Provide the (x, y) coordinate of the cell's center where the given text is located.  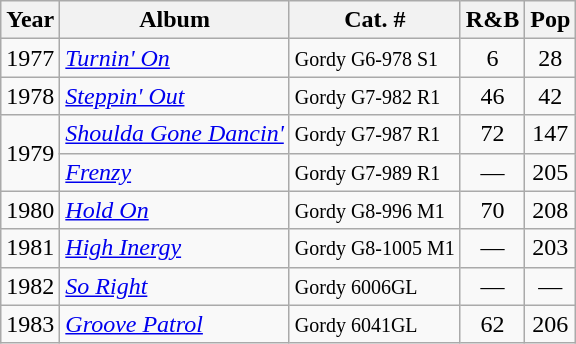
6 (492, 58)
1978 (30, 96)
Gordy 6041GL (374, 324)
Shoulda Gone Dancin' (175, 134)
Gordy G8-1005 M1 (374, 248)
72 (492, 134)
Hold On (175, 210)
Frenzy (175, 172)
1982 (30, 286)
High Inergy (175, 248)
1979 (30, 153)
Year (30, 20)
208 (550, 210)
1981 (30, 248)
R&B (492, 20)
147 (550, 134)
So Right (175, 286)
Pop (550, 20)
205 (550, 172)
Groove Patrol (175, 324)
28 (550, 58)
Gordy G7-982 R1 (374, 96)
1983 (30, 324)
Steppin' Out (175, 96)
Gordy G7-989 R1 (374, 172)
1977 (30, 58)
62 (492, 324)
Cat. # (374, 20)
206 (550, 324)
Album (175, 20)
1980 (30, 210)
Gordy G7-987 R1 (374, 134)
Gordy 6006GL (374, 286)
Gordy G6-978 S1 (374, 58)
70 (492, 210)
Gordy G8-996 M1 (374, 210)
Turnin' On (175, 58)
203 (550, 248)
46 (492, 96)
42 (550, 96)
